Detect which cell encompasses the target text, then output its (X, Y) center coordinate. 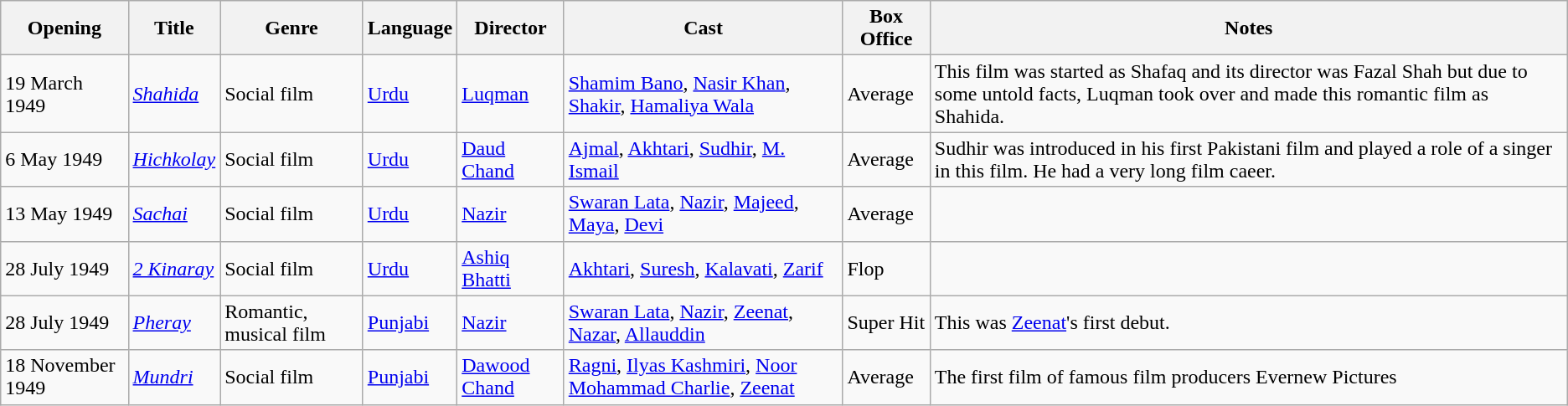
Mundri (174, 377)
2 Kinaray (174, 268)
Swaran Lata, Nazir, Zeenat, Nazar, Allauddin (704, 323)
19 March 1949 (64, 94)
Ashiq Bhatti (511, 268)
6 May 1949 (64, 159)
Box Office (886, 28)
13 May 1949 (64, 214)
Romantic, musical film (291, 323)
Hichkolay (174, 159)
18 November 1949 (64, 377)
Opening (64, 28)
Sudhir was introduced in his first Pakistani film and played a role of a singer in this film. He had a very long film caeer. (1248, 159)
Luqman (511, 94)
Title (174, 28)
Swaran Lata, Nazir, Majeed, Maya, Devi (704, 214)
This was Zeenat's first debut. (1248, 323)
Cast (704, 28)
Sachai (174, 214)
Director (511, 28)
Flop (886, 268)
Shamim Bano, Nasir Khan, Shakir, Hamaliya Wala (704, 94)
Akhtari, Suresh, Kalavati, Zarif (704, 268)
Dawood Chand (511, 377)
Pheray (174, 323)
Ragni, Ilyas Kashmiri, Noor Mohammad Charlie, Zeenat (704, 377)
Daud Chand (511, 159)
Notes (1248, 28)
The first film of famous film producers Evernew Pictures (1248, 377)
Shahida (174, 94)
Ajmal, Akhtari, Sudhir, M. Ismail (704, 159)
Super Hit (886, 323)
Genre (291, 28)
Language (410, 28)
